Scan for the cell matching the given text and deliver its (x, y) coordinate at center. 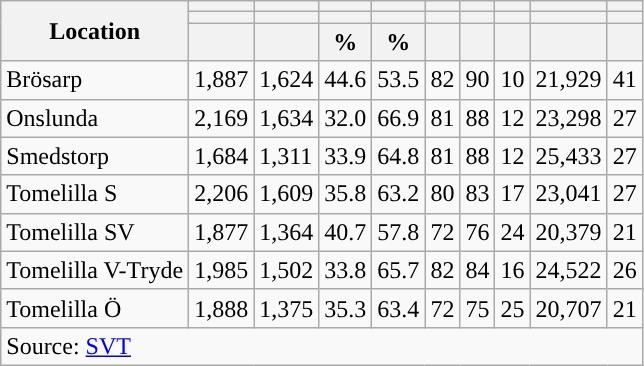
1,364 (286, 232)
35.3 (346, 308)
23,041 (568, 194)
32.0 (346, 118)
63.4 (398, 308)
63.2 (398, 194)
53.5 (398, 80)
1,888 (222, 308)
2,206 (222, 194)
1,634 (286, 118)
20,379 (568, 232)
21,929 (568, 80)
41 (624, 80)
20,707 (568, 308)
1,609 (286, 194)
1,985 (222, 270)
25 (512, 308)
35.8 (346, 194)
75 (478, 308)
Tomelilla S (95, 194)
17 (512, 194)
1,311 (286, 156)
33.9 (346, 156)
16 (512, 270)
76 (478, 232)
26 (624, 270)
Smedstorp (95, 156)
Tomelilla V-Tryde (95, 270)
44.6 (346, 80)
Tomelilla Ö (95, 308)
Location (95, 31)
1,877 (222, 232)
23,298 (568, 118)
25,433 (568, 156)
2,169 (222, 118)
Onslunda (95, 118)
80 (442, 194)
33.8 (346, 270)
90 (478, 80)
1,684 (222, 156)
40.7 (346, 232)
65.7 (398, 270)
24 (512, 232)
24,522 (568, 270)
Brösarp (95, 80)
64.8 (398, 156)
1,887 (222, 80)
57.8 (398, 232)
10 (512, 80)
Source: SVT (322, 346)
83 (478, 194)
66.9 (398, 118)
1,375 (286, 308)
Tomelilla SV (95, 232)
1,624 (286, 80)
84 (478, 270)
1,502 (286, 270)
